Return the [x, y] coordinate for the center point of the cell that contains the specified text.  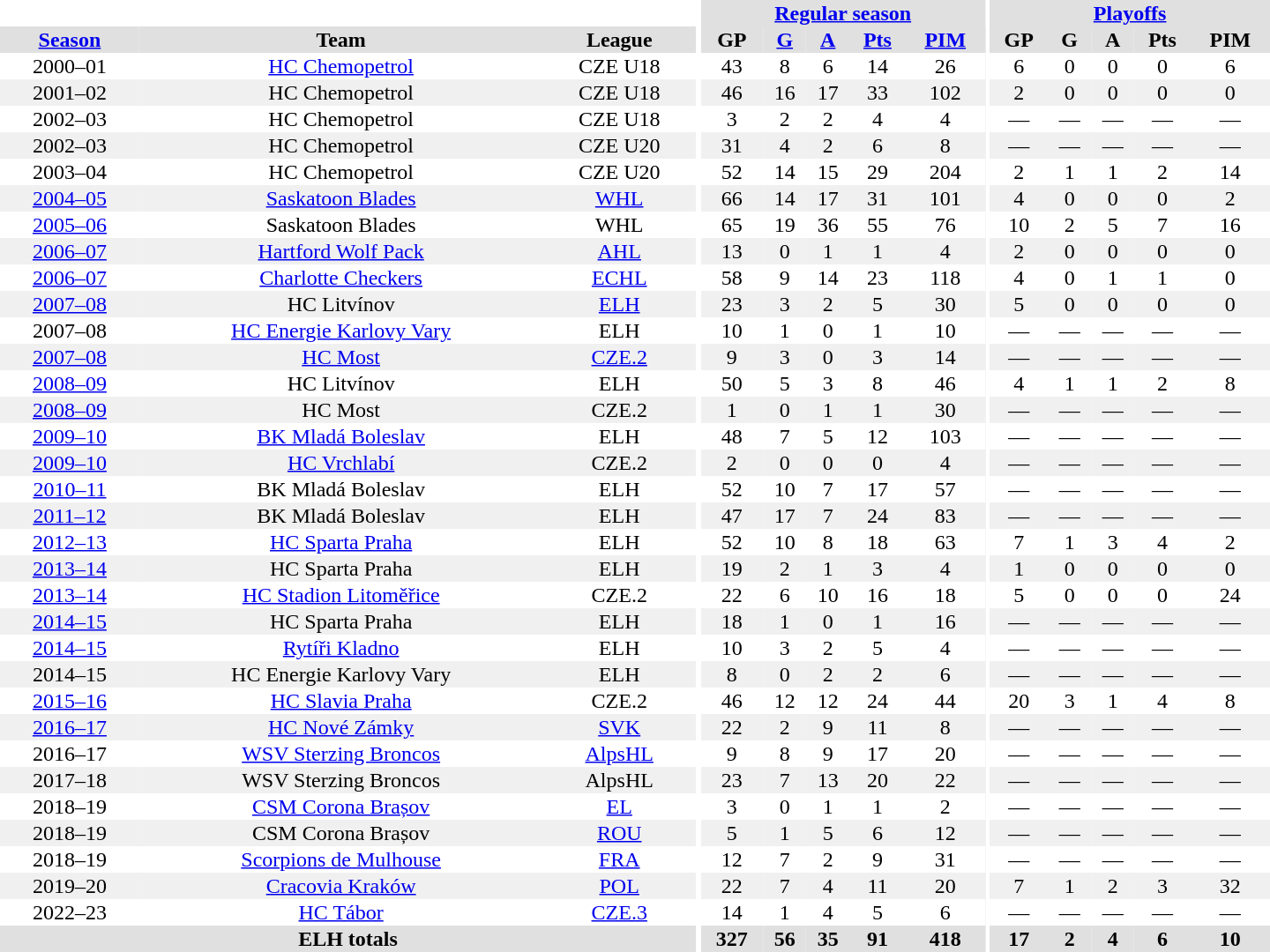
ECHL [619, 278]
44 [945, 701]
48 [732, 436]
2017–18 [70, 780]
HC Vrchlabí [341, 463]
83 [945, 516]
2010–11 [70, 489]
66 [732, 198]
Cracovia Kraków [341, 886]
418 [945, 939]
47 [732, 516]
2022–23 [70, 912]
Charlotte Checkers [341, 278]
76 [945, 225]
101 [945, 198]
43 [732, 66]
327 [732, 939]
HC Slavia Praha [341, 701]
26 [945, 66]
2019–20 [70, 886]
57 [945, 489]
2015–16 [70, 701]
2003–04 [70, 172]
29 [877, 172]
HC Stadion Litoměřice [341, 595]
204 [945, 172]
36 [827, 225]
AHL [619, 251]
2001–02 [70, 93]
2004–05 [70, 198]
Regular season [842, 13]
55 [877, 225]
HC Tábor [341, 912]
65 [732, 225]
SVK [619, 727]
2000–01 [70, 66]
Rytíři Kladno [341, 648]
Team [341, 40]
League [619, 40]
2005–06 [70, 225]
35 [827, 939]
Season [70, 40]
EL [619, 807]
32 [1230, 886]
15 [827, 172]
103 [945, 436]
CZE.3 [619, 912]
118 [945, 278]
ELH totals [347, 939]
2012–13 [70, 542]
Hartford Wolf Pack [341, 251]
2011–12 [70, 516]
58 [732, 278]
Scorpions de Mulhouse [341, 859]
ROU [619, 833]
FRA [619, 859]
91 [877, 939]
102 [945, 93]
50 [732, 383]
POL [619, 886]
Playoffs [1130, 13]
63 [945, 542]
HC Nové Zámky [341, 727]
56 [785, 939]
33 [877, 93]
